Return the (X, Y) coordinate for the center point of the cell that contains the specified text.  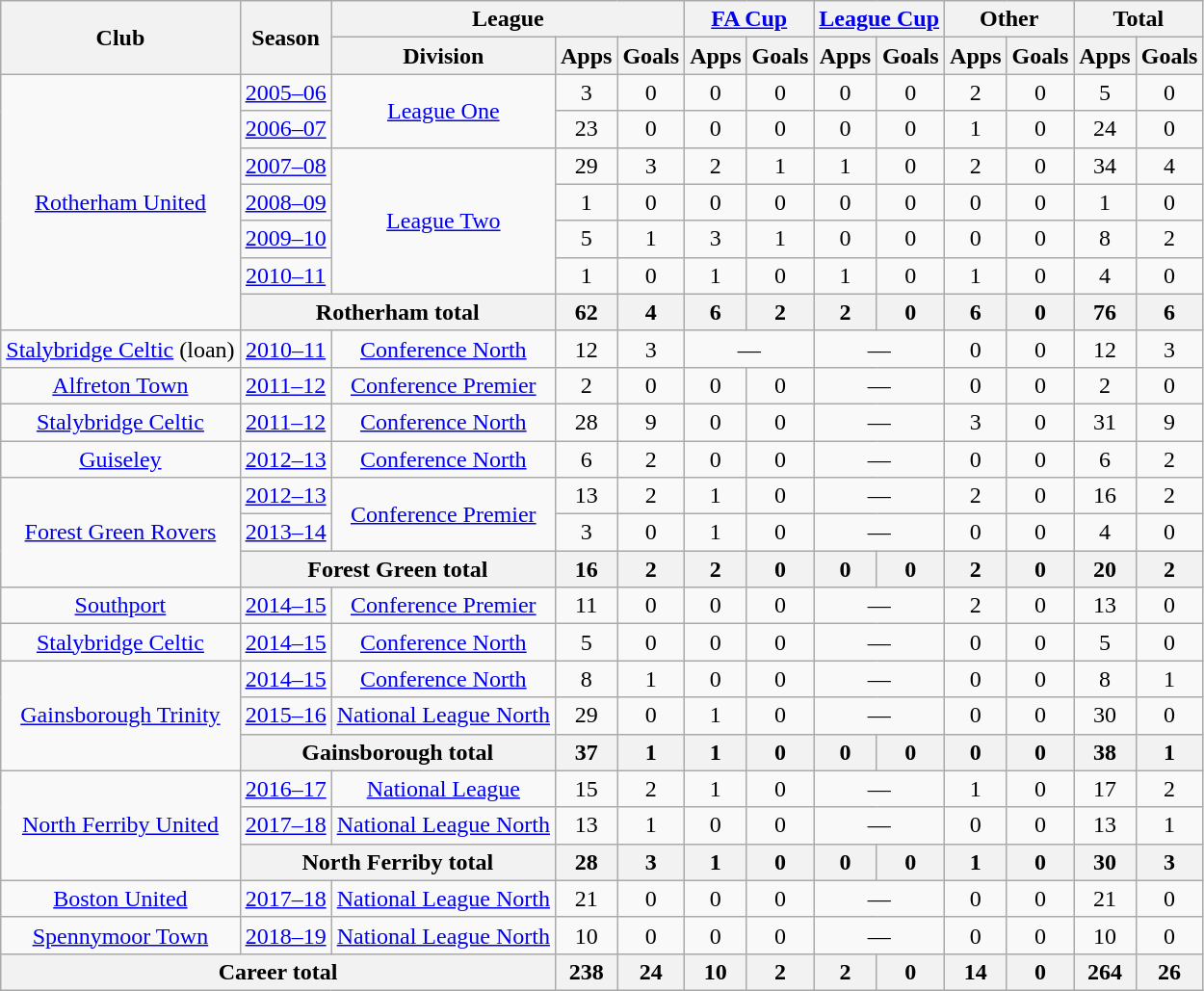
Forest Green Rovers (120, 533)
Season (285, 38)
Career total (278, 972)
264 (1105, 972)
FA Cup (749, 19)
31 (1105, 422)
Rotherham United (120, 202)
11 (586, 606)
2016–17 (285, 789)
62 (586, 312)
Club (120, 38)
Rotherham total (397, 312)
Forest Green total (397, 569)
League Two (443, 221)
14 (976, 972)
37 (586, 752)
2015–16 (285, 716)
Division (443, 56)
Other (1009, 19)
North Ferriby United (120, 825)
Southport (120, 606)
Total (1139, 19)
2009–10 (285, 239)
76 (1105, 312)
Gainsborough Trinity (120, 716)
2007–08 (285, 166)
League Cup (879, 19)
15 (586, 789)
38 (1105, 752)
League One (443, 111)
National League (443, 789)
League (508, 19)
34 (1105, 166)
Stalybridge Celtic (loan) (120, 349)
26 (1169, 972)
2008–09 (285, 202)
2006–07 (285, 129)
2005–06 (285, 92)
20 (1105, 569)
North Ferriby total (397, 862)
Guiseley (120, 459)
2013–14 (285, 533)
Boston United (120, 899)
17 (1105, 789)
238 (586, 972)
Spennymoor Town (120, 935)
2018–19 (285, 935)
Alfreton Town (120, 385)
Gainsborough total (397, 752)
23 (586, 129)
